Find where the given text appears and provide that cell's center as (X, Y) coordinate. 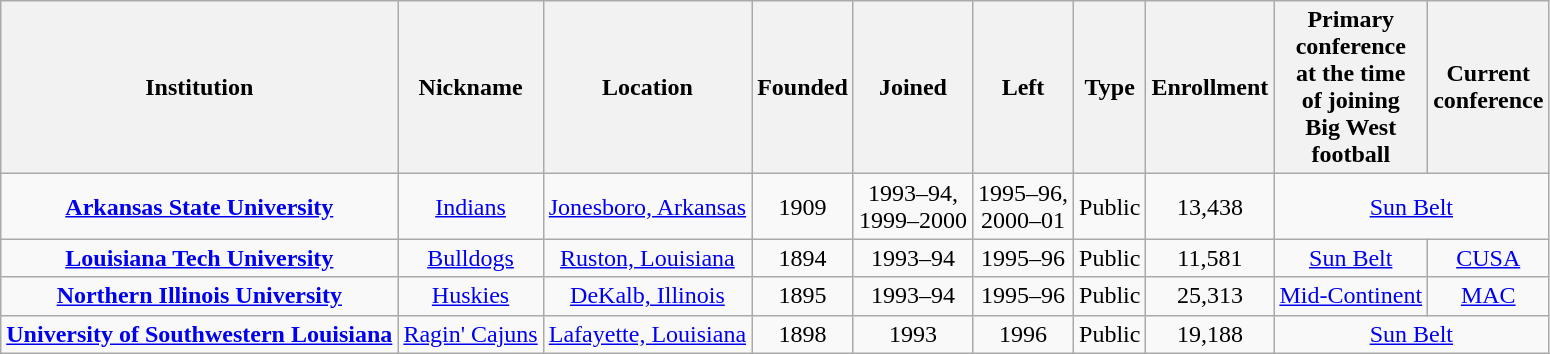
Joined (912, 88)
Huskies (470, 296)
Jonesboro, Arkansas (647, 206)
1996 (1022, 334)
Arkansas State University (200, 206)
Ragin' Cajuns (470, 334)
Mid-Continent (1351, 296)
13,438 (1210, 206)
Currentconference (1488, 88)
Lafayette, Louisiana (647, 334)
1995–96,2000–01 (1022, 206)
Northern Illinois University (200, 296)
Nickname (470, 88)
Institution (200, 88)
Louisiana Tech University (200, 258)
Bulldogs (470, 258)
Enrollment (1210, 88)
University of Southwestern Louisiana (200, 334)
1993–94,1999–2000 (912, 206)
Type (1110, 88)
1895 (803, 296)
25,313 (1210, 296)
1993 (912, 334)
Ruston, Louisiana (647, 258)
Left (1022, 88)
1898 (803, 334)
1909 (803, 206)
Indians (470, 206)
DeKalb, Illinois (647, 296)
Primaryconferenceat the timeof joiningBig Westfootball (1351, 88)
Founded (803, 88)
Location (647, 88)
1894 (803, 258)
11,581 (1210, 258)
CUSA (1488, 258)
19,188 (1210, 334)
MAC (1488, 296)
